Locate the cell with the specified text and output its [X, Y] center coordinate. 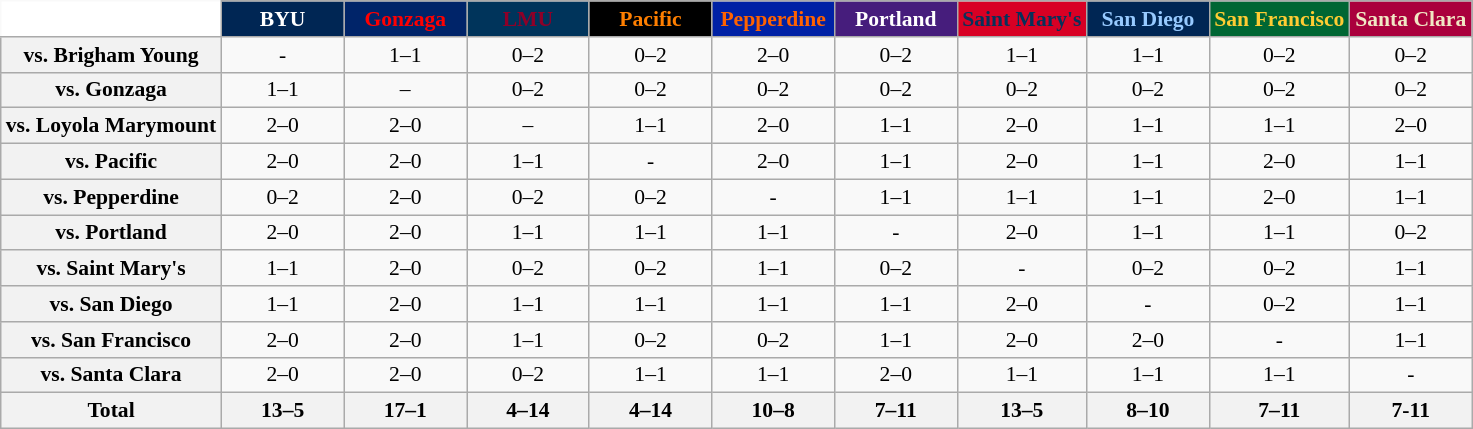
vs. Gonzaga [112, 90]
vs. Pacific [112, 162]
Gonzaga [406, 19]
vs. Portland [112, 233]
vs. Saint Mary's [112, 269]
Total [112, 411]
San Francisco [1279, 19]
Santa Clara [1410, 19]
Portland [896, 19]
BYU [282, 19]
Pacific [650, 19]
10–8 [774, 411]
17–1 [406, 411]
Pepperdine [774, 19]
vs. Loyola Marymount [112, 126]
San Diego [1148, 19]
LMU [528, 19]
vs. San Diego [112, 304]
vs. Brigham Young [112, 55]
vs. Pepperdine [112, 197]
vs. Santa Clara [112, 375]
8–10 [1148, 411]
Saint Mary's [1022, 19]
7-11 [1410, 411]
vs. San Francisco [112, 340]
